Determine the (x, y) coordinate at the center of the cell enclosing the given text.  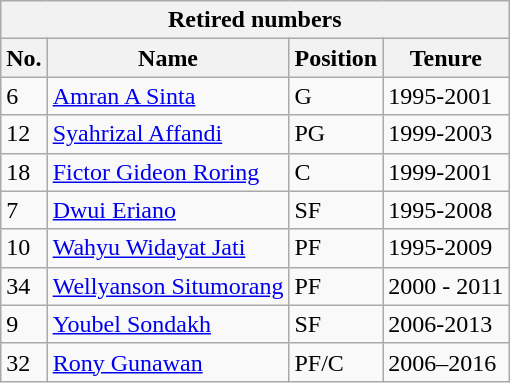
No. (24, 58)
G (336, 96)
Youbel Sondakh (168, 324)
Retired numbers (255, 20)
18 (24, 172)
1995-2008 (446, 210)
1995-2009 (446, 248)
PG (336, 134)
1995-2001 (446, 96)
Tenure (446, 58)
1999-2001 (446, 172)
10 (24, 248)
6 (24, 96)
Syahrizal Affandi (168, 134)
Position (336, 58)
Rony Gunawan (168, 362)
Name (168, 58)
Wahyu Widayat Jati (168, 248)
9 (24, 324)
PF/C (336, 362)
2006–2016 (446, 362)
34 (24, 286)
12 (24, 134)
2006-2013 (446, 324)
C (336, 172)
Fictor Gideon Roring (168, 172)
Wellyanson Situmorang (168, 286)
2000 - 2011 (446, 286)
Dwui Eriano (168, 210)
Amran A Sinta (168, 96)
32 (24, 362)
7 (24, 210)
1999-2003 (446, 134)
